Identify which cell holds the provided text, then report its [X, Y] central coordinate. 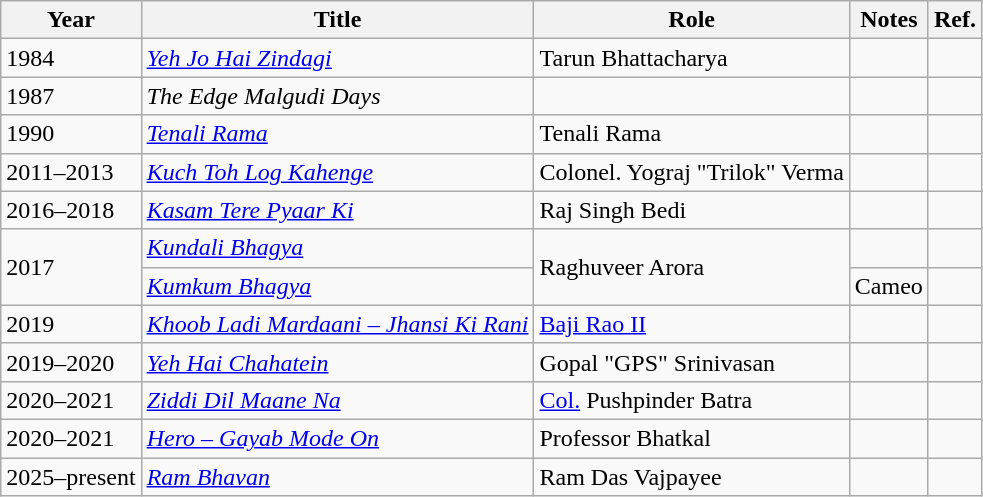
Kasam Tere Pyaar Ki [338, 210]
2019 [71, 324]
Raghuveer Arora [692, 267]
Ziddi Dil Maane Na [338, 400]
Yeh Hai Chahatein [338, 362]
Gopal "GPS" Srinivasan [692, 362]
Hero – Gayab Mode On [338, 438]
Kumkum Bhagya [338, 286]
Notes [888, 20]
2011–2013 [71, 172]
1987 [71, 96]
1984 [71, 58]
The Edge Malgudi Days [338, 96]
1990 [71, 134]
Ram Das Vajpayee [692, 477]
Role [692, 20]
Baji Rao II [692, 324]
2017 [71, 267]
Ref. [954, 20]
Khoob Ladi Mardaani – Jhansi Ki Rani [338, 324]
Year [71, 20]
Colonel. Yograj "Trilok" Verma [692, 172]
Yeh Jo Hai Zindagi [338, 58]
Raj Singh Bedi [692, 210]
Professor Bhatkal [692, 438]
Kundali Bhagya [338, 248]
Tarun Bhattacharya [692, 58]
2025–present [71, 477]
Cameo [888, 286]
Kuch Toh Log Kahenge [338, 172]
2019–2020 [71, 362]
Col. Pushpinder Batra [692, 400]
Ram Bhavan [338, 477]
2016–2018 [71, 210]
Title [338, 20]
